Scan for the cell matching the given text and deliver its (x, y) coordinate at center. 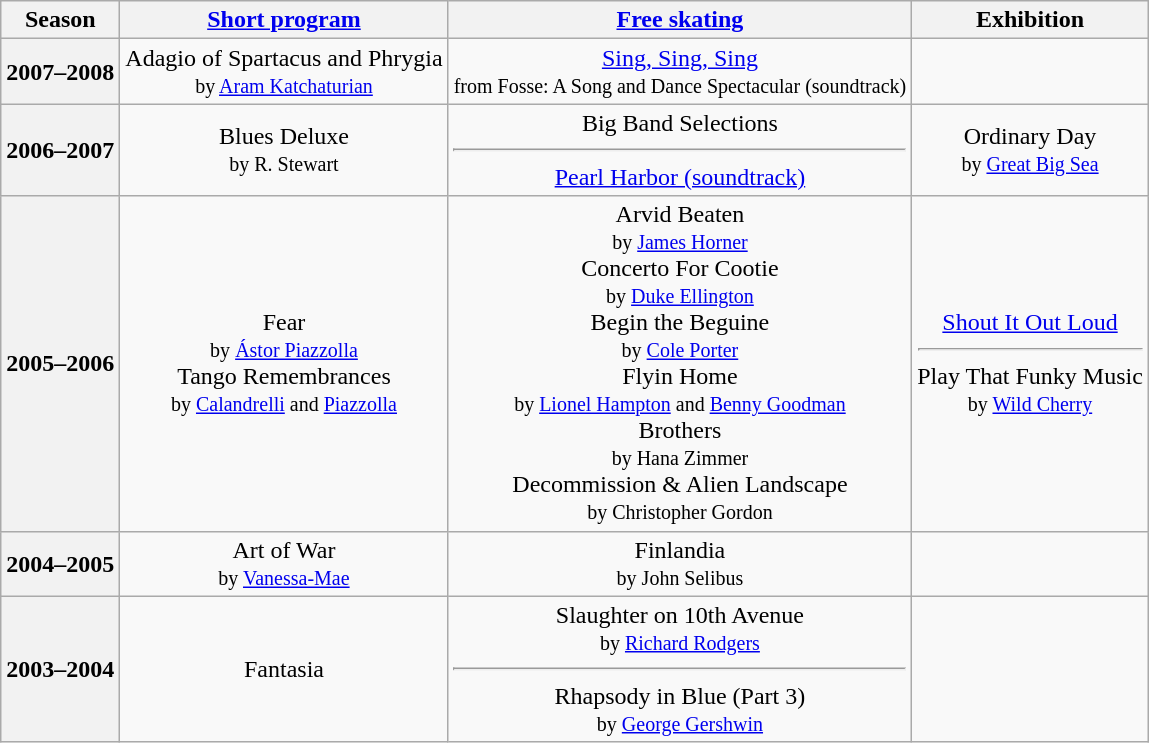
Ordinary Day by Great Big Sea (1030, 150)
2003–2004 (60, 669)
Exhibition (1030, 20)
Shout It Out Loud Play That Funky Music by Wild Cherry (1030, 364)
Short program (284, 20)
Blues Deluxe by R. Stewart (284, 150)
Free skating (680, 20)
Sing, Sing, Sing from Fosse: A Song and Dance Spectacular (soundtrack) (680, 72)
2005–2006 (60, 364)
Fantasia (284, 669)
Finlandia by John Selibus (680, 564)
Adagio of Spartacus and Phrygia by Aram Katchaturian (284, 72)
2007–2008 (60, 72)
Art of War by Vanessa-Mae (284, 564)
Big Band Selections Pearl Harbor (soundtrack) (680, 150)
2004–2005 (60, 564)
Fear by Ástor Piazzolla Tango Remembrances by Calandrelli and Piazzolla (284, 364)
Slaughter on 10th Avenue by Richard Rodgers Rhapsody in Blue (Part 3) by George Gershwin (680, 669)
2006–2007 (60, 150)
Season (60, 20)
